Output the [X, Y] coordinate of the center of the cell containing the given text.  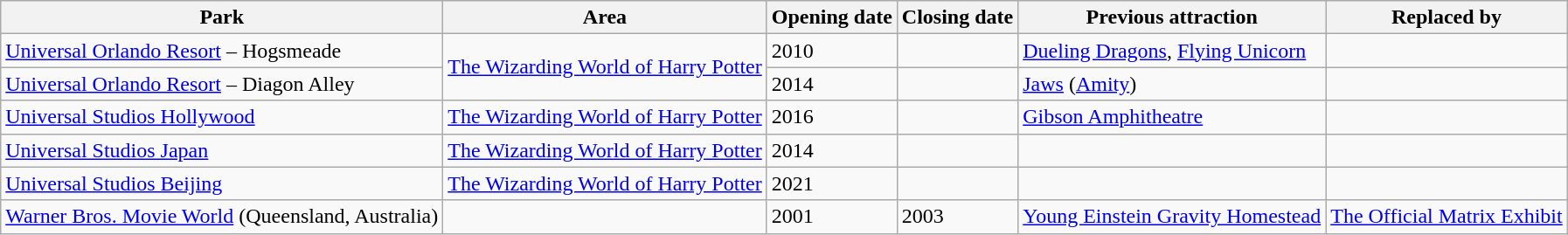
2001 [832, 217]
Gibson Amphitheatre [1172, 117]
Universal Orlando Resort – Hogsmeade [222, 51]
Jaws (Amity) [1172, 84]
2016 [832, 117]
Young Einstein Gravity Homestead [1172, 217]
The Official Matrix Exhibit [1447, 217]
Warner Bros. Movie World (Queensland, Australia) [222, 217]
Universal Orlando Resort – Diagon Alley [222, 84]
Universal Studios Beijing [222, 183]
2010 [832, 51]
Park [222, 17]
Area [605, 17]
Dueling Dragons, Flying Unicorn [1172, 51]
2003 [957, 217]
Universal Studios Japan [222, 150]
Opening date [832, 17]
2021 [832, 183]
Closing date [957, 17]
Previous attraction [1172, 17]
Universal Studios Hollywood [222, 117]
Replaced by [1447, 17]
